From the cell containing the given text, extract its center point as [x, y] coordinate. 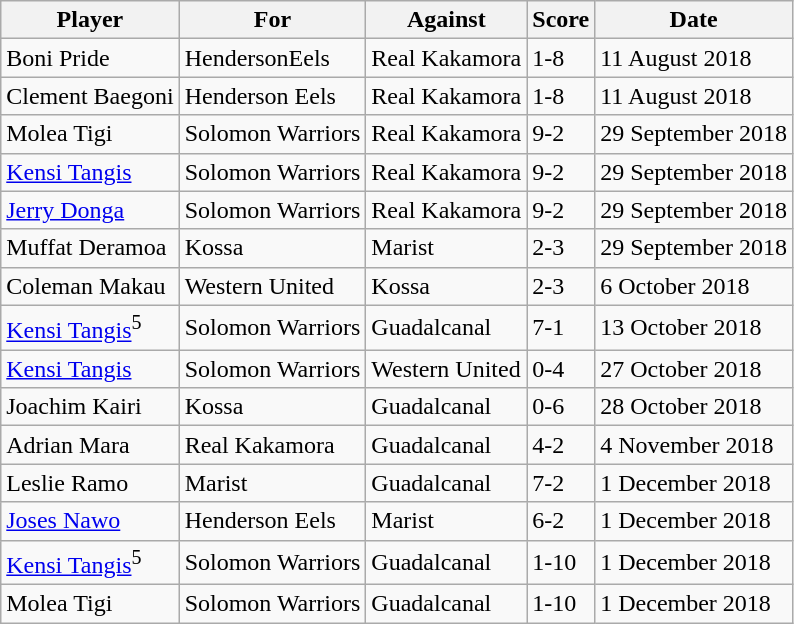
7-2 [561, 483]
Leslie Ramo [90, 483]
4-2 [561, 445]
Joachim Kairi [90, 407]
Player [90, 20]
HendersonEels [272, 58]
Against [446, 20]
27 October 2018 [694, 369]
4 November 2018 [694, 445]
For [272, 20]
6 October 2018 [694, 286]
Clement Baegoni [90, 96]
Date [694, 20]
Jerry Donga [90, 210]
7-1 [561, 328]
13 October 2018 [694, 328]
Coleman Makau [90, 286]
28 October 2018 [694, 407]
Boni Pride [90, 58]
Score [561, 20]
0-6 [561, 407]
Joses Nawo [90, 521]
0-4 [561, 369]
Muffat Deramoa [90, 248]
Adrian Mara [90, 445]
6-2 [561, 521]
